Provide the [x, y] coordinate of the cell's center where the given text is located.  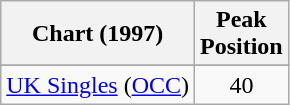
PeakPosition [242, 34]
40 [242, 85]
UK Singles (OCC) [98, 85]
Chart (1997) [98, 34]
